Return the (x, y) coordinate for the center point of the cell that contains the specified text.  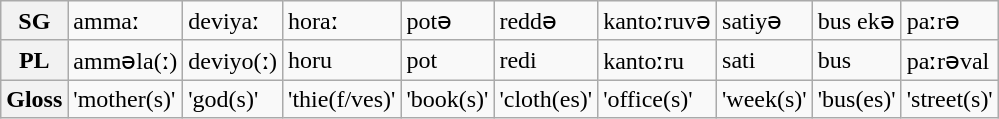
PL (34, 60)
kantoːru (658, 60)
potə (448, 21)
'bus(es)' (856, 99)
horaː (342, 21)
bus (856, 60)
'mother(s)' (126, 99)
'book(s)' (448, 99)
paːrəval (950, 60)
'cloth(es)' (546, 99)
paːrə (950, 21)
deviyaː (233, 21)
horu (342, 60)
kantoːruvə (658, 21)
'office(s)' (658, 99)
'god(s)' (233, 99)
reddə (546, 21)
redi (546, 60)
bus ekə (856, 21)
'week(s)' (765, 99)
deviyo(ː) (233, 60)
SG (34, 21)
'thie(f/ves)' (342, 99)
satiyə (765, 21)
sati (765, 60)
ammaː (126, 21)
pot (448, 60)
Gloss (34, 99)
amməla(ː) (126, 60)
'street(s)' (950, 99)
